Locate the cell with the specified text and output its [X, Y] center coordinate. 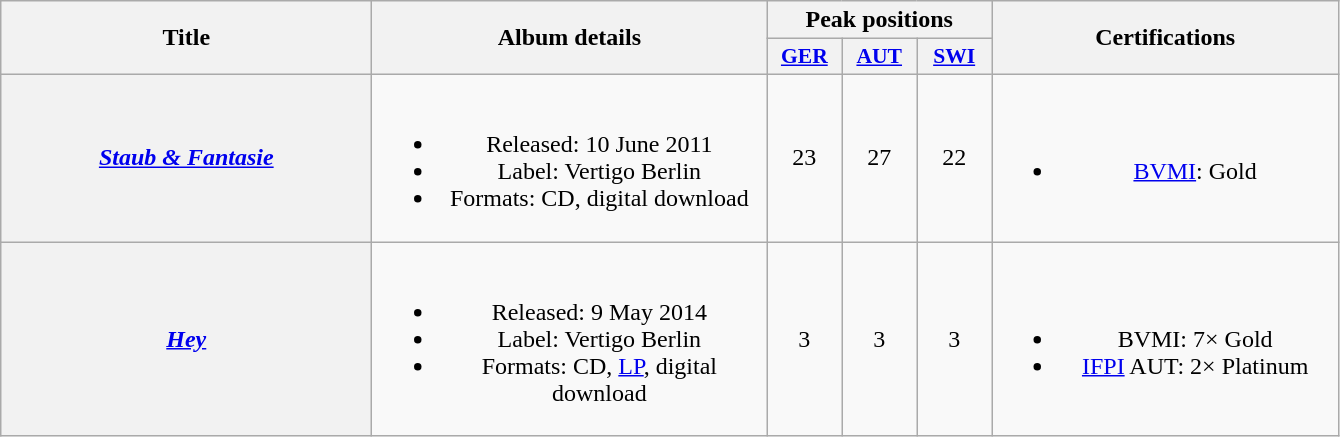
23 [804, 158]
AUT [880, 57]
27 [880, 158]
Certifications [1166, 38]
Peak positions [880, 20]
22 [954, 158]
Staub & Fantasie [186, 158]
BVMI: Gold [1166, 158]
Released: 10 June 2011Label: Vertigo BerlinFormats: CD, digital download [570, 158]
BVMI: 7× GoldIFPI AUT: 2× Platinum [1166, 339]
Released: 9 May 2014Label: Vertigo BerlinFormats: CD, LP, digital download [570, 339]
Album details [570, 38]
GER [804, 57]
Hey [186, 339]
SWI [954, 57]
Title [186, 38]
